Capture the cell that displays the provided text and extract its [X, Y] central coordinate. 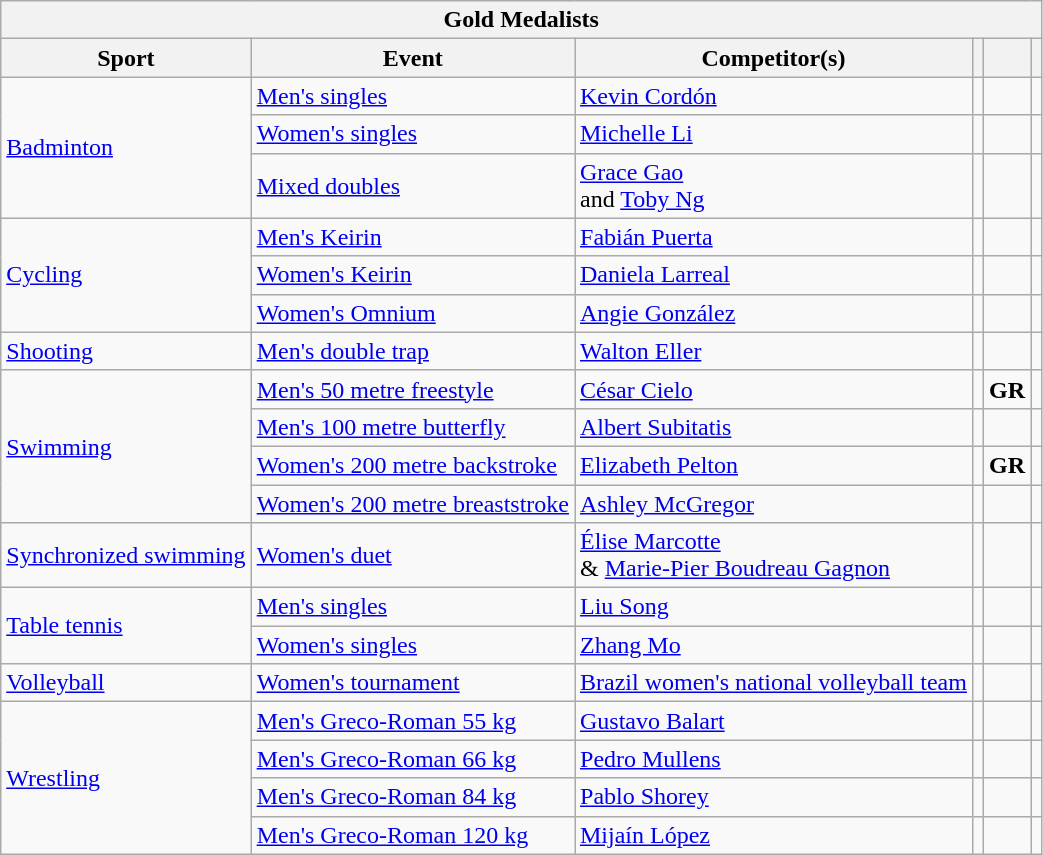
Men's 50 metre freestyle [412, 389]
Wrestling [126, 778]
César Cielo [773, 389]
Michelle Li [773, 134]
Liu Song [773, 607]
Albert Subitatis [773, 427]
Swimming [126, 446]
Shooting [126, 351]
Men's Greco-Roman 84 kg [412, 797]
Synchronized swimming [126, 556]
Table tennis [126, 626]
Fabián Puerta [773, 237]
Pedro Mullens [773, 759]
Competitor(s) [773, 58]
Women's 200 metre breaststroke [412, 503]
Women's duet [412, 556]
Men's Greco-Roman 120 kg [412, 835]
Women's 200 metre backstroke [412, 465]
Volleyball [126, 683]
Zhang Mo [773, 645]
Kevin Cordón [773, 96]
Men's Greco-Roman 66 kg [412, 759]
Walton Eller [773, 351]
Men's 100 metre butterfly [412, 427]
Ashley McGregor [773, 503]
Élise Marcotte & Marie-Pier Boudreau Gagnon [773, 556]
Angie González [773, 313]
Gustavo Balart [773, 721]
Men's Greco-Roman 55 kg [412, 721]
Women's Omnium [412, 313]
Badminton [126, 148]
Cycling [126, 275]
Gold Medalists [522, 20]
Mixed doubles [412, 186]
Daniela Larreal [773, 275]
Elizabeth Pelton [773, 465]
Mijaín López [773, 835]
Men's double trap [412, 351]
Grace Gao and Toby Ng [773, 186]
Women's Keirin [412, 275]
Women's tournament [412, 683]
Men's Keirin [412, 237]
Brazil women's national volleyball team [773, 683]
Pablo Shorey [773, 797]
Sport [126, 58]
Event [412, 58]
